Detect which cell encompasses the target text, then output its [x, y] center coordinate. 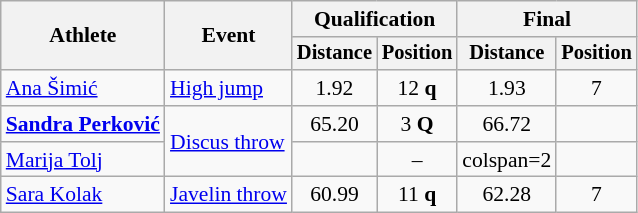
60.99 [334, 195]
11 q [417, 195]
1.92 [334, 88]
Athlete [83, 36]
Final [546, 19]
3 Q [417, 124]
12 q [417, 88]
Qualification [374, 19]
Event [228, 36]
High jump [228, 88]
1.93 [506, 88]
colspan=2 [506, 160]
Marija Tolj [83, 160]
66.72 [506, 124]
65.20 [334, 124]
– [417, 160]
Ana Šimić [83, 88]
Sara Kolak [83, 195]
Javelin throw [228, 195]
Sandra Perković [83, 124]
Discus throw [228, 142]
62.28 [506, 195]
